Return (x, y) of the center of cell containing provided text 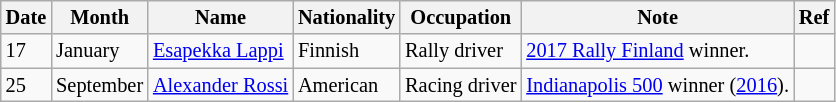
Indianapolis 500 winner (2016). (657, 85)
17 (26, 51)
Esapekka Lappi (220, 51)
Occupation (460, 17)
Alexander Rossi (220, 85)
Racing driver (460, 85)
Note (657, 17)
25 (26, 85)
Rally driver (460, 51)
Nationality (346, 17)
September (100, 85)
Finnish (346, 51)
Ref (814, 17)
Name (220, 17)
American (346, 85)
Date (26, 17)
2017 Rally Finland winner. (657, 51)
Month (100, 17)
January (100, 51)
